Pinpoint the cell where the given text exists, returning its (X, Y) midpoint coordinate. 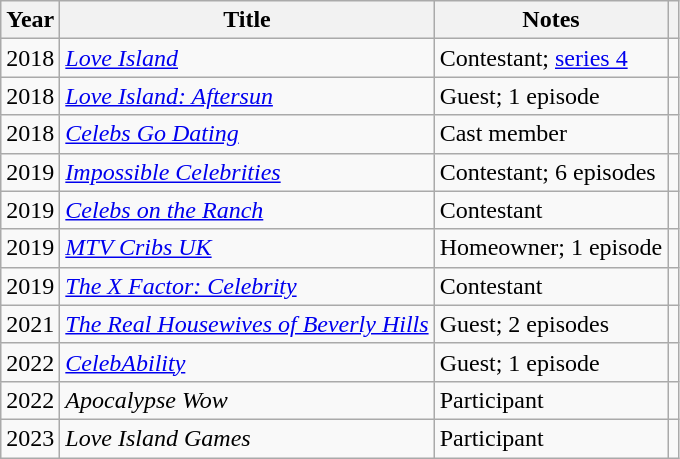
Contestant; series 4 (551, 58)
Cast member (551, 134)
Guest; 2 episodes (551, 324)
CelebAbility (247, 362)
Notes (551, 20)
MTV Cribs UK (247, 248)
Love Island Games (247, 438)
The Real Housewives of Beverly Hills (247, 324)
2021 (30, 324)
2023 (30, 438)
Apocalypse Wow (247, 400)
The X Factor: Celebrity (247, 286)
Year (30, 20)
Love Island (247, 58)
Contestant; 6 episodes (551, 172)
Homeowner; 1 episode (551, 248)
Love Island: Aftersun (247, 96)
Title (247, 20)
Impossible Celebrities (247, 172)
Celebs on the Ranch (247, 210)
Celebs Go Dating (247, 134)
